Capture the cell that displays the provided text and extract its [x, y] central coordinate. 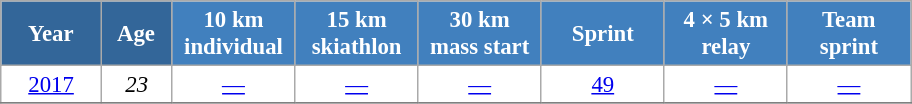
Sprint [602, 34]
15 km skiathlon [356, 34]
30 km mass start [480, 34]
Year [52, 34]
2017 [52, 85]
Age [136, 34]
23 [136, 85]
10 km individual [234, 34]
4 × 5 km relay [726, 34]
Team sprint [848, 34]
49 [602, 85]
